From the cell containing the given text, extract its center point as [X, Y] coordinate. 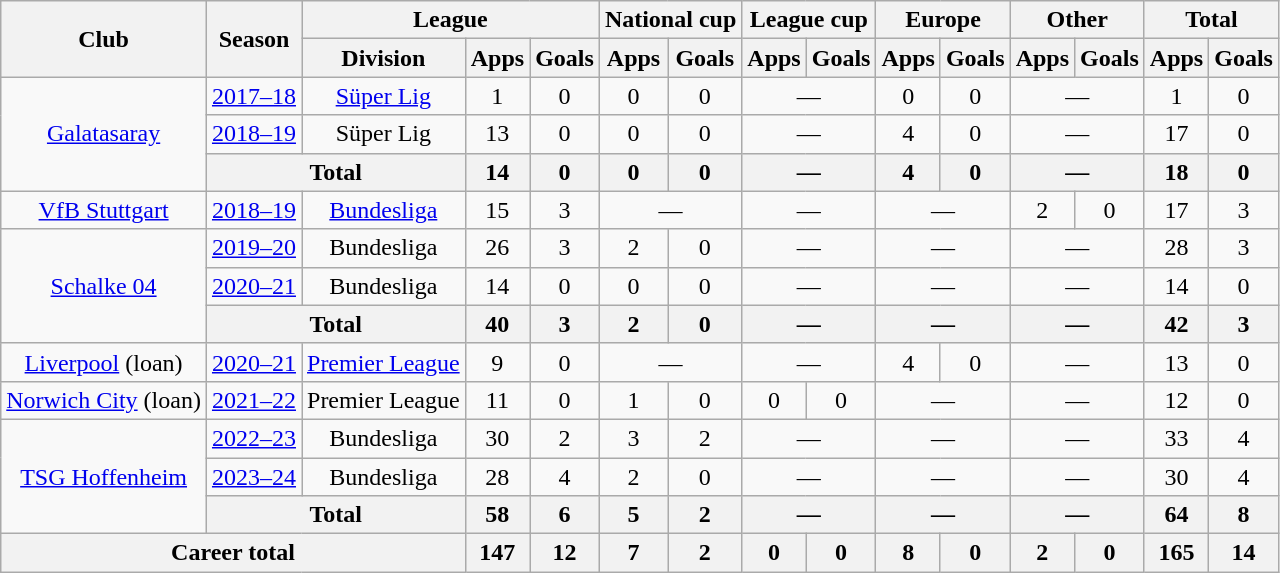
TSG Hoffenheim [104, 476]
National cup [670, 20]
Europe [943, 20]
33 [1176, 438]
Other [1077, 20]
11 [497, 400]
6 [565, 515]
League cup [809, 20]
Career total [233, 553]
Season [254, 39]
2022–23 [254, 438]
Club [104, 39]
2019–20 [254, 248]
2021–22 [254, 400]
Galatasaray [104, 134]
40 [497, 324]
Liverpool (loan) [104, 362]
26 [497, 248]
VfB Stuttgart [104, 210]
42 [1176, 324]
Norwich City (loan) [104, 400]
7 [633, 553]
5 [633, 515]
League [451, 20]
2023–24 [254, 477]
Division [384, 58]
Schalke 04 [104, 286]
2017–18 [254, 96]
64 [1176, 515]
18 [1176, 172]
9 [497, 362]
58 [497, 515]
147 [497, 553]
165 [1176, 553]
15 [497, 210]
